Scan for the cell matching the given text and deliver its [x, y] coordinate at center. 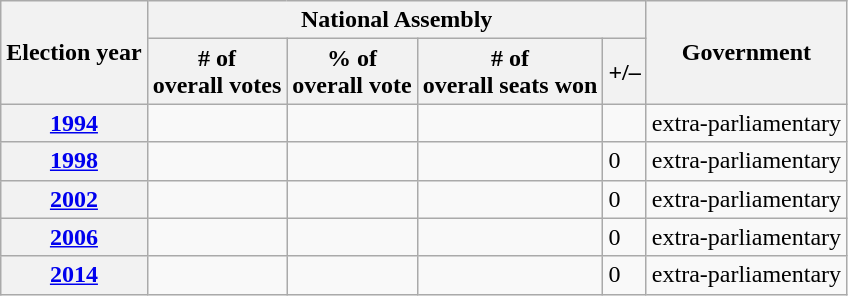
2006 [74, 237]
# ofoverall votes [217, 72]
1998 [74, 161]
2002 [74, 199]
% ofoverall vote [352, 72]
+/– [624, 72]
Government [746, 52]
National Assembly [396, 20]
1994 [74, 123]
2014 [74, 275]
# ofoverall seats won [510, 72]
Election year [74, 52]
